Scan for the cell matching the given text and deliver its (X, Y) coordinate at center. 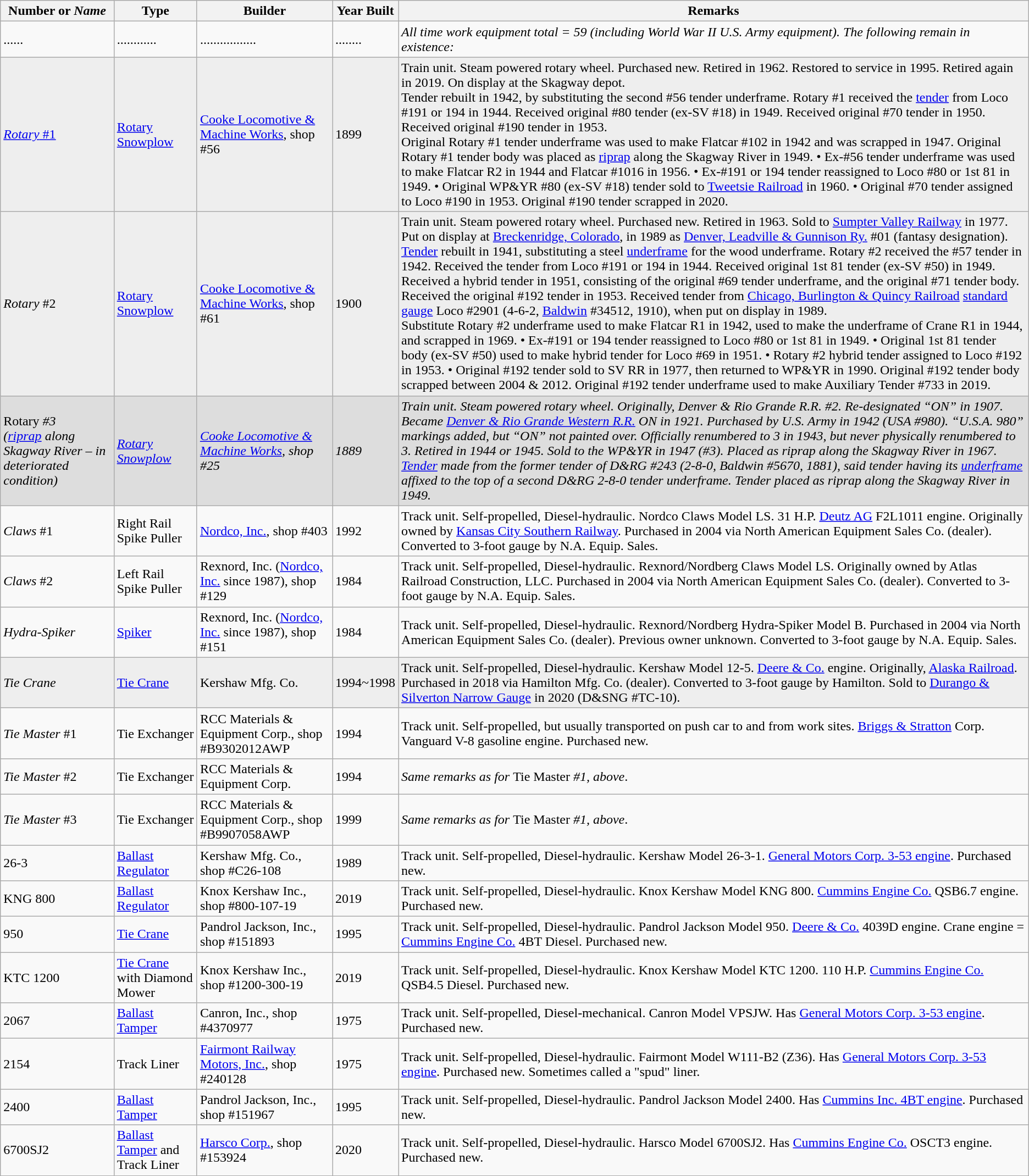
Rotary #2 (57, 303)
1889 (365, 451)
Cooke Locomotive & Machine Works, shop #56 (264, 134)
Kershaw Mfg. Co. (264, 683)
Kershaw Mfg. Co., shop #C26-108 (264, 863)
2067 (57, 1021)
Harsco Corp., shop #153924 (264, 1150)
Track unit. Self-propelled, Diesel-hydraulic. Harsco Model 6700SJ2. Has Cummins Engine Co. OSCT3 engine. Purchased new. (713, 1150)
...... (57, 40)
1992 (365, 531)
1900 (365, 303)
Cooke Locomotive & Machine Works, shop #61 (264, 303)
KTC 1200 (57, 978)
Tie Crane with Diamond Mower (155, 978)
1989 (365, 863)
Knox Kershaw Inc., shop #800-107-19 (264, 899)
Tie Master #1 (57, 733)
RCC Materials & Equipment Corp., shop #B9302012AWP (264, 733)
Type (155, 11)
6700SJ2 (57, 1150)
Track unit. Self-propelled, Diesel-hydraulic. Knox Kershaw Model KTC 1200. 110 H.P. Cummins Engine Co. QSB4.5 Diesel. Purchased new. (713, 978)
Knox Kershaw Inc., shop #1200-300-19 (264, 978)
Claws #2 (57, 581)
Rexnord, Inc. (Nordco, Inc. since 1987), shop #151 (264, 632)
Pandrol Jackson, Inc., shop #151893 (264, 934)
1994~1998 (365, 683)
Year Built (365, 11)
All time work equipment total = 59 (including World War II U.S. Army equipment). The following remain in existence: (713, 40)
Rexnord, Inc. (Nordco, Inc. since 1987), shop #129 (264, 581)
Hydra-Spiker (57, 632)
Right Rail Spike Puller (155, 531)
Cooke Locomotive & Machine Works, shop #25 (264, 451)
Track unit. Self-propelled, Diesel-hydraulic. Knox Kershaw Model KNG 800. Cummins Engine Co. QSB6.7 engine. Purchased new. (713, 899)
Track unit. Self-propelled, Diesel-hydraulic. Kershaw Model 26-3-1. General Motors Corp. 3-53 engine. Purchased new. (713, 863)
Number or Name (57, 11)
Tie Master #2 (57, 776)
Left Rail Spike Puller (155, 581)
2400 (57, 1107)
1999 (365, 819)
Rotary #1 (57, 134)
Track Liner (155, 1064)
Remarks (713, 11)
Rotary #3(riprap along Skagway River – in deteriorated condition) (57, 451)
RCC Materials & Equipment Corp., shop #B9907058AWP (264, 819)
Canron, Inc., shop #4370977 (264, 1021)
Track unit. Self-propelled, Diesel-hydraulic. Pandrol Jackson Model 2400. Has Cummins Inc. 4BT engine. Purchased new. (713, 1107)
............ (155, 40)
1899 (365, 134)
26-3 (57, 863)
................. (264, 40)
Spiker (155, 632)
Claws #1 (57, 531)
........ (365, 40)
2154 (57, 1064)
950 (57, 934)
KNG 800 (57, 899)
Fairmont Railway Motors, Inc., shop #240128 (264, 1064)
Nordco, Inc., shop #403 (264, 531)
2020 (365, 1150)
RCC Materials & Equipment Corp. (264, 776)
Tie Master #3 (57, 819)
Track unit. Self-propelled, Diesel-mechanical. Canron Model VPSJW. Has General Motors Corp. 3-53 engine. Purchased new. (713, 1021)
Builder (264, 11)
Pandrol Jackson, Inc., shop #151967 (264, 1107)
Ballast Tamper and Track Liner (155, 1150)
